For the text-containing cell, return its midpoint in [X, Y] coordinate format. 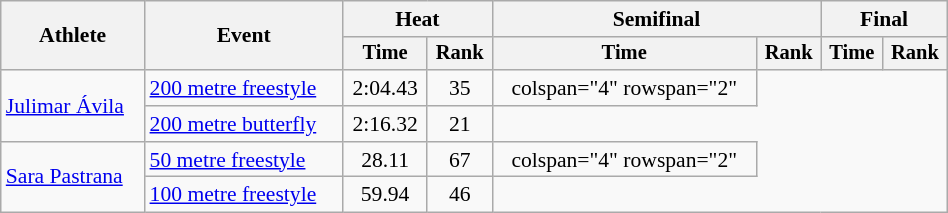
46 [460, 195]
Semifinal [656, 19]
35 [460, 88]
67 [460, 160]
Final [884, 19]
Athlete [73, 36]
Sara Pastrana [73, 178]
50 metre freestyle [244, 160]
59.94 [386, 195]
2:16.32 [386, 124]
21 [460, 124]
2:04.43 [386, 88]
28.11 [386, 160]
Julimar Ávila [73, 106]
Heat [418, 19]
200 metre freestyle [244, 88]
100 metre freestyle [244, 195]
200 metre butterfly [244, 124]
Event [244, 36]
